Capture the cell that displays the provided text and extract its (X, Y) central coordinate. 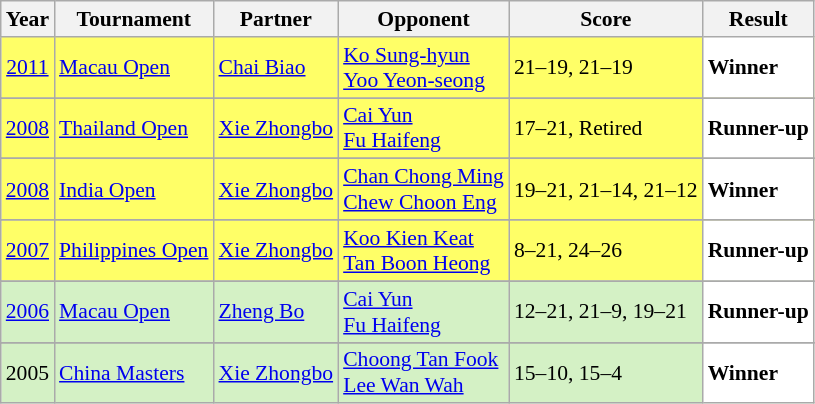
Opponent (424, 19)
China Masters (134, 372)
Result (758, 19)
Thailand Open (134, 128)
15–10, 15–4 (606, 372)
19–21, 21–14, 21–12 (606, 190)
12–21, 21–9, 19–21 (606, 312)
21–19, 21–19 (606, 68)
Partner (276, 19)
Year (28, 19)
2006 (28, 312)
Koo Kien Keat Tan Boon Heong (424, 250)
Choong Tan Fook Lee Wan Wah (424, 372)
Zheng Bo (276, 312)
Philippines Open (134, 250)
Tournament (134, 19)
Chai Biao (276, 68)
Score (606, 19)
2011 (28, 68)
Ko Sung-hyun Yoo Yeon-seong (424, 68)
2007 (28, 250)
17–21, Retired (606, 128)
8–21, 24–26 (606, 250)
2005 (28, 372)
Chan Chong Ming Chew Choon Eng (424, 190)
India Open (134, 190)
